Provide the (x, y) coordinate of the cell's center where the given text is located.  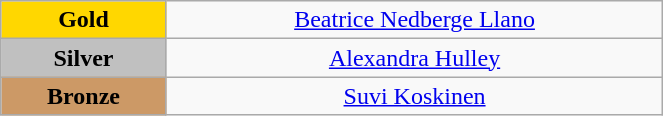
Gold (84, 20)
Silver (84, 58)
Alexandra Hulley (414, 58)
Suvi Koskinen (414, 96)
Beatrice Nedberge Llano (414, 20)
Bronze (84, 96)
